Extract the (X, Y) coordinate from the center of the cell holding the provided text.  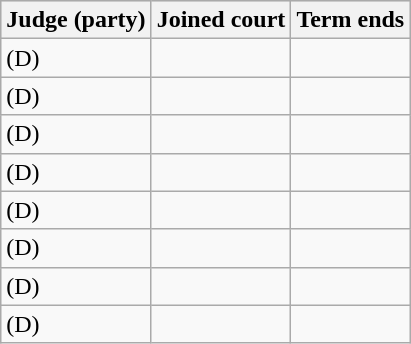
Joined court (221, 20)
Term ends (350, 20)
Judge (party) (76, 20)
